Determine the (x, y) coordinate at the center of the cell enclosing the given text.  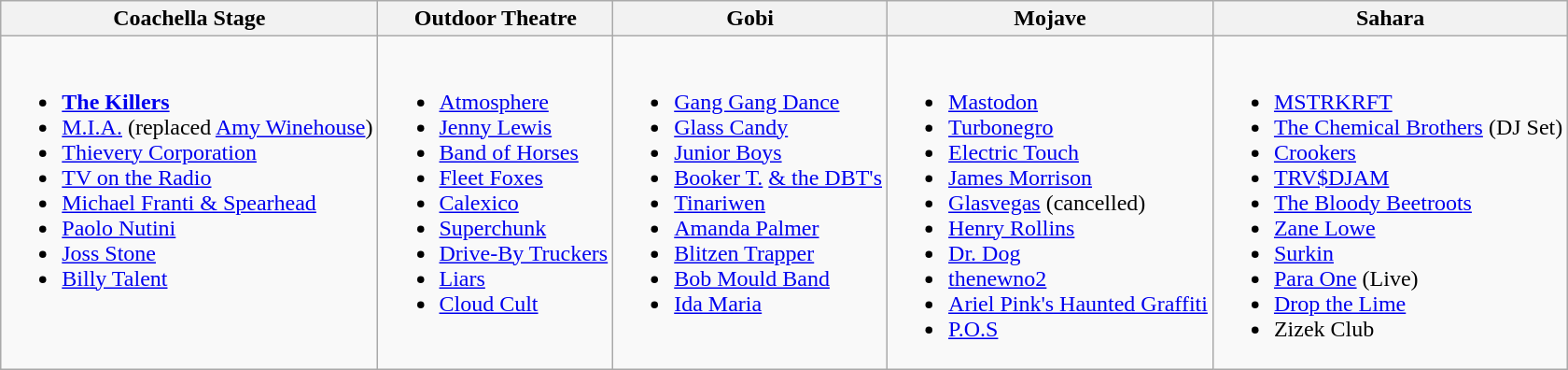
AtmosphereJenny LewisBand of HorsesFleet FoxesCalexicoSuperchunkDrive-By TruckersLiarsCloud Cult (496, 203)
MastodonTurbonegroElectric TouchJames MorrisonGlasvegas (cancelled)Henry RollinsDr. Dogthenewno2Ariel Pink's Haunted GraffitiP.O.S (1051, 203)
Sahara (1390, 19)
Coachella Stage (189, 19)
Gobi (750, 19)
MSTRKRFTThe Chemical Brothers (DJ Set)CrookersTRV$DJAMThe Bloody BeetrootsZane LoweSurkinPara One (Live)Drop the LimeZizek Club (1390, 203)
Gang Gang DanceGlass CandyJunior BoysBooker T. & the DBT'sTinariwenAmanda PalmerBlitzen TrapperBob Mould BandIda Maria (750, 203)
The KillersM.I.A. (replaced Amy Winehouse)Thievery CorporationTV on the RadioMichael Franti & SpearheadPaolo NutiniJoss StoneBilly Talent (189, 203)
Outdoor Theatre (496, 19)
Mojave (1051, 19)
